Provide the (X, Y) coordinate of the cell's center where the given text is located.  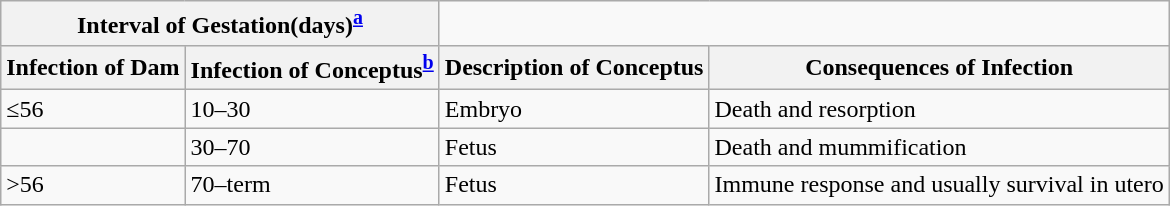
>56 (93, 185)
Description of Conceptus (574, 68)
Interval of Gestation(days)a (220, 24)
≤56 (93, 109)
Embryo (574, 109)
10–30 (312, 109)
Infection of Conceptusb (312, 68)
Immune response and usually survival in utero (939, 185)
30–70 (312, 147)
Death and mummification (939, 147)
70–term (312, 185)
Infection of Dam (93, 68)
Consequences of Infection (939, 68)
Death and resorption (939, 109)
